Find where the given text appears and provide that cell's center as [x, y] coordinate. 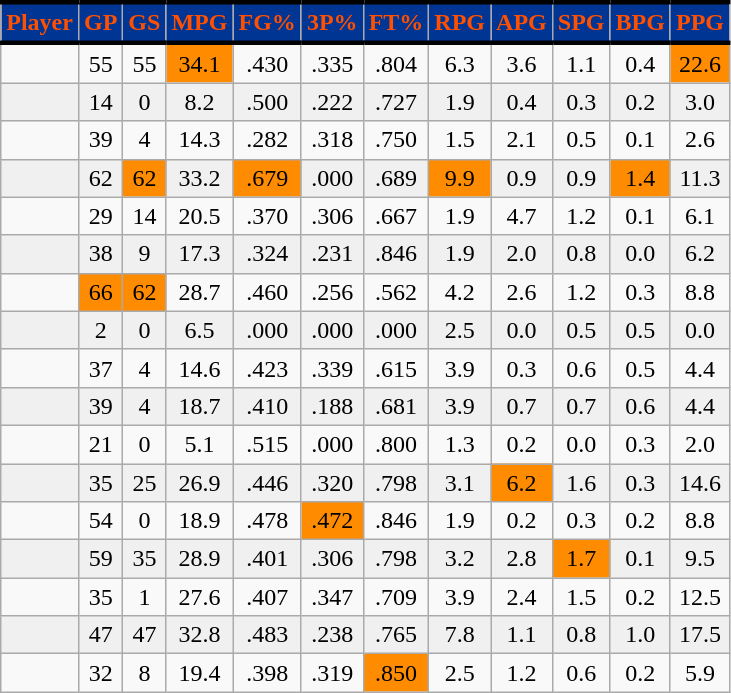
.318 [332, 140]
.804 [396, 63]
19.4 [200, 673]
4.2 [460, 292]
SPG [581, 22]
25 [144, 483]
.407 [267, 597]
.850 [396, 673]
.615 [396, 368]
5.9 [700, 673]
1.4 [640, 178]
1 [144, 597]
.483 [267, 635]
.430 [267, 63]
32 [100, 673]
28.7 [200, 292]
9 [144, 254]
1.3 [460, 444]
14.3 [200, 140]
.238 [332, 635]
26.9 [200, 483]
.679 [267, 178]
38 [100, 254]
APG [522, 22]
33.2 [200, 178]
.500 [267, 102]
3P% [332, 22]
.188 [332, 406]
9.9 [460, 178]
29 [100, 216]
2 [100, 330]
12.5 [700, 597]
.401 [267, 559]
.727 [396, 102]
34.1 [200, 63]
.765 [396, 635]
18.9 [200, 521]
3.1 [460, 483]
.515 [267, 444]
7.8 [460, 635]
3.2 [460, 559]
.410 [267, 406]
1.7 [581, 559]
18.7 [200, 406]
5.1 [200, 444]
FT% [396, 22]
4.7 [522, 216]
.256 [332, 292]
.282 [267, 140]
.231 [332, 254]
FG% [267, 22]
2.4 [522, 597]
2.8 [522, 559]
6.1 [700, 216]
.472 [332, 521]
.319 [332, 673]
.320 [332, 483]
RPG [460, 22]
GP [100, 22]
8 [144, 673]
MPG [200, 22]
.562 [396, 292]
1.0 [640, 635]
.478 [267, 521]
22.6 [700, 63]
PPG [700, 22]
3.6 [522, 63]
.750 [396, 140]
11.3 [700, 178]
9.5 [700, 559]
8.2 [200, 102]
BPG [640, 22]
17.3 [200, 254]
.335 [332, 63]
32.8 [200, 635]
54 [100, 521]
21 [100, 444]
.681 [396, 406]
66 [100, 292]
1.6 [581, 483]
6.3 [460, 63]
.667 [396, 216]
.709 [396, 597]
2.1 [522, 140]
GS [144, 22]
.689 [396, 178]
6.5 [200, 330]
27.6 [200, 597]
17.5 [700, 635]
.339 [332, 368]
37 [100, 368]
.460 [267, 292]
.324 [267, 254]
.347 [332, 597]
.370 [267, 216]
.800 [396, 444]
3.0 [700, 102]
.446 [267, 483]
.423 [267, 368]
28.9 [200, 559]
.222 [332, 102]
20.5 [200, 216]
.398 [267, 673]
Player [40, 22]
59 [100, 559]
